Search for the cell housing the specified text and yield its [X, Y] center coordinate. 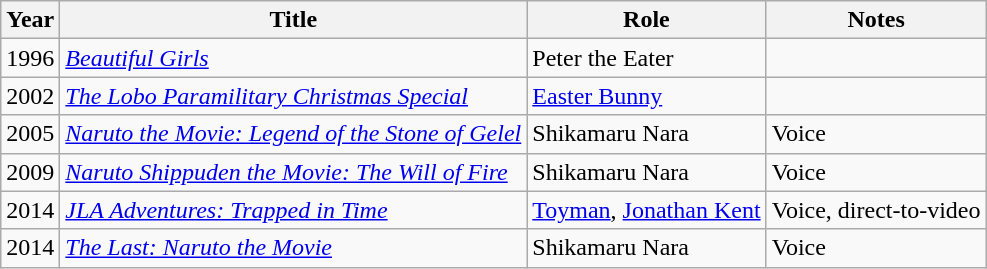
2002 [30, 96]
JLA Adventures: Trapped in Time [294, 210]
Title [294, 20]
Naruto the Movie: Legend of the Stone of Gelel [294, 134]
Year [30, 20]
Toyman, Jonathan Kent [646, 210]
2009 [30, 172]
Notes [876, 20]
Beautiful Girls [294, 58]
The Last: Naruto the Movie [294, 248]
2005 [30, 134]
The Lobo Paramilitary Christmas Special [294, 96]
1996 [30, 58]
Naruto Shippuden the Movie: The Will of Fire [294, 172]
Easter Bunny [646, 96]
Voice, direct-to-video [876, 210]
Peter the Eater [646, 58]
Role [646, 20]
